Detect which cell encompasses the target text, then output its [X, Y] center coordinate. 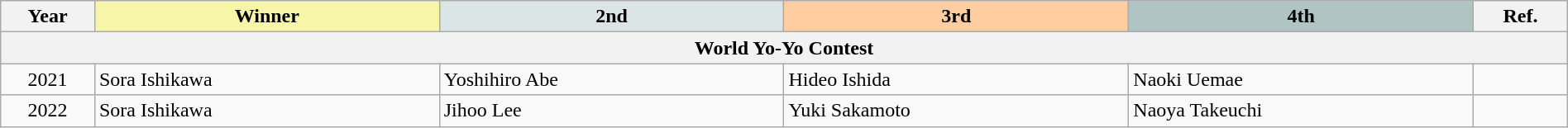
2nd [612, 17]
Naoki Uemae [1302, 79]
2022 [48, 111]
4th [1302, 17]
Naoya Takeuchi [1302, 111]
Yoshihiro Abe [612, 79]
Year [48, 17]
World Yo-Yo Contest [784, 48]
2021 [48, 79]
3rd [956, 17]
Hideo Ishida [956, 79]
Yuki Sakamoto [956, 111]
Jihoo Lee [612, 111]
Ref. [1521, 17]
Winner [266, 17]
